Find where the given text appears and provide that cell's center as [x, y] coordinate. 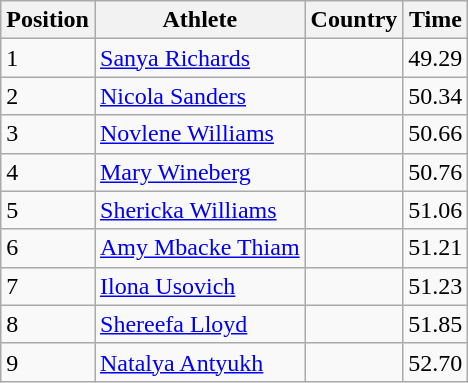
4 [48, 172]
Time [436, 20]
1 [48, 58]
Novlene Williams [200, 134]
Nicola Sanders [200, 96]
51.21 [436, 248]
8 [48, 324]
Amy Mbacke Thiam [200, 248]
Sanya Richards [200, 58]
Athlete [200, 20]
51.06 [436, 210]
Ilona Usovich [200, 286]
6 [48, 248]
Shereefa Lloyd [200, 324]
51.23 [436, 286]
51.85 [436, 324]
7 [48, 286]
Country [354, 20]
Natalya Antyukh [200, 362]
3 [48, 134]
49.29 [436, 58]
50.34 [436, 96]
50.66 [436, 134]
9 [48, 362]
2 [48, 96]
Shericka Williams [200, 210]
Position [48, 20]
50.76 [436, 172]
52.70 [436, 362]
Mary Wineberg [200, 172]
5 [48, 210]
